Find where the given text appears and provide that cell's center as (x, y) coordinate. 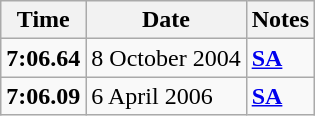
8 October 2004 (166, 58)
Date (166, 20)
6 April 2006 (166, 96)
7:06.09 (44, 96)
7:06.64 (44, 58)
Time (44, 20)
Notes (280, 20)
